Determine the [X, Y] coordinate at the center of the cell enclosing the given text.  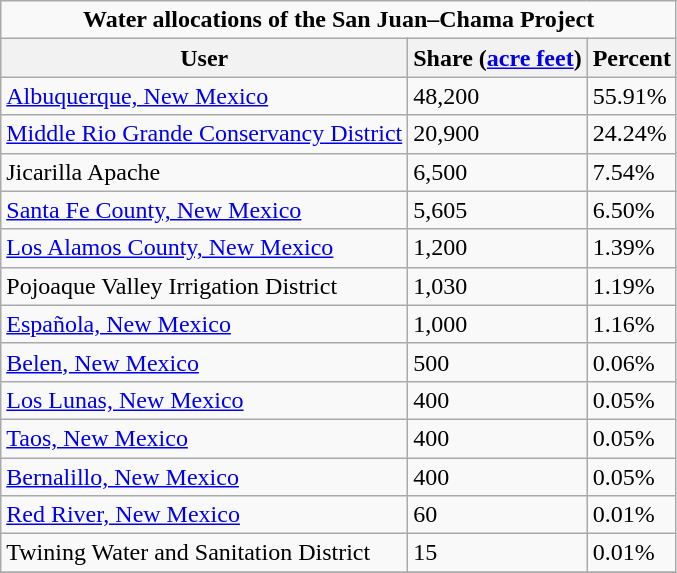
Albuquerque, New Mexico [204, 96]
Los Alamos County, New Mexico [204, 248]
1.16% [632, 324]
Pojoaque Valley Irrigation District [204, 286]
48,200 [498, 96]
7.54% [632, 172]
Bernalillo, New Mexico [204, 477]
Water allocations of the San Juan–Chama Project [339, 20]
Santa Fe County, New Mexico [204, 210]
Twining Water and Sanitation District [204, 553]
Los Lunas, New Mexico [204, 400]
1.19% [632, 286]
20,900 [498, 134]
24.24% [632, 134]
6.50% [632, 210]
Percent [632, 58]
15 [498, 553]
Belen, New Mexico [204, 362]
Jicarilla Apache [204, 172]
Taos, New Mexico [204, 438]
Española, New Mexico [204, 324]
5,605 [498, 210]
1,030 [498, 286]
500 [498, 362]
1,200 [498, 248]
Share (acre feet) [498, 58]
60 [498, 515]
1.39% [632, 248]
6,500 [498, 172]
Middle Rio Grande Conservancy District [204, 134]
55.91% [632, 96]
User [204, 58]
1,000 [498, 324]
0.06% [632, 362]
Red River, New Mexico [204, 515]
